Determine the [X, Y] coordinate at the center of the cell enclosing the given text.  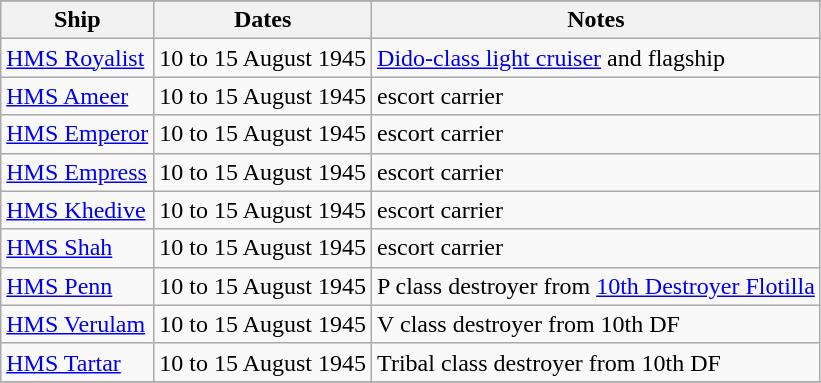
Notes [596, 20]
HMS Tartar [78, 362]
Dido-class light cruiser and flagship [596, 58]
V class destroyer from 10th DF [596, 324]
HMS Verulam [78, 324]
Dates [263, 20]
P class destroyer from 10th Destroyer Flotilla [596, 286]
HMS Penn [78, 286]
HMS Khedive [78, 210]
HMS Shah [78, 248]
HMS Ameer [78, 96]
Tribal class destroyer from 10th DF [596, 362]
HMS Empress [78, 172]
Ship [78, 20]
HMS Emperor [78, 134]
HMS Royalist [78, 58]
